Return the (X, Y) coordinate for the center point of the cell that contains the specified text.  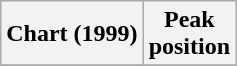
Peakposition (189, 34)
Chart (1999) (72, 34)
